Provide the [X, Y] coordinate of the cell's center where the given text is located.  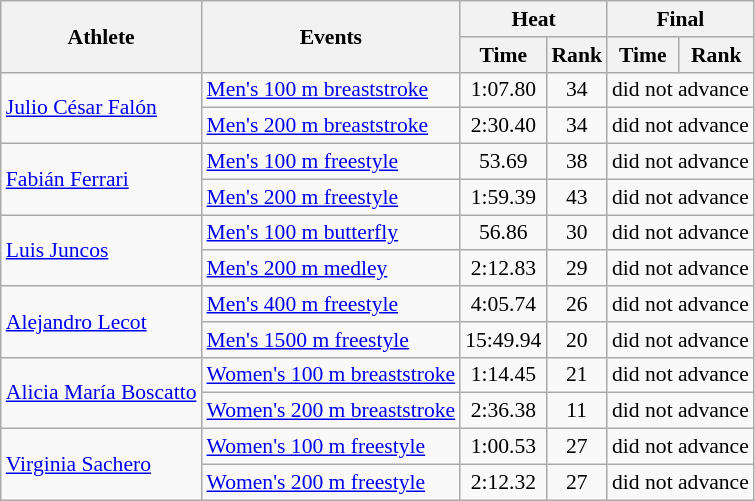
1:00.53 [503, 447]
2:36.38 [503, 411]
Final [680, 19]
2:12.32 [503, 482]
Men's 200 m freestyle [330, 197]
Men's 1500 m freestyle [330, 340]
26 [576, 304]
Luis Juncos [102, 250]
Alicia María Boscatto [102, 392]
1:59.39 [503, 197]
2:12.83 [503, 269]
Julio César Falón [102, 108]
30 [576, 233]
20 [576, 340]
Heat [534, 19]
Women's 200 m freestyle [330, 482]
Men's 100 m butterfly [330, 233]
4:05.74 [503, 304]
Men's 100 m breaststroke [330, 90]
Athlete [102, 36]
Men's 200 m breaststroke [330, 126]
Women's 200 m breaststroke [330, 411]
56.86 [503, 233]
53.69 [503, 162]
11 [576, 411]
29 [576, 269]
Women's 100 m breaststroke [330, 375]
38 [576, 162]
Virginia Sachero [102, 464]
Women's 100 m freestyle [330, 447]
Alejandro Lecot [102, 322]
Events [330, 36]
2:30.40 [503, 126]
Men's 400 m freestyle [330, 304]
Men's 200 m medley [330, 269]
1:07.80 [503, 90]
21 [576, 375]
15:49.94 [503, 340]
1:14.45 [503, 375]
43 [576, 197]
Men's 100 m freestyle [330, 162]
Fabián Ferrari [102, 180]
